Capture the cell that displays the provided text and extract its (x, y) central coordinate. 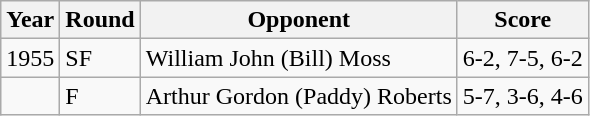
Score (522, 20)
SF (100, 58)
Year (30, 20)
6-2, 7-5, 6-2 (522, 58)
William John (Bill) Moss (298, 58)
5-7, 3-6, 4-6 (522, 96)
Round (100, 20)
Arthur Gordon (Paddy) Roberts (298, 96)
F (100, 96)
1955 (30, 58)
Opponent (298, 20)
